Scan for the cell matching the given text and deliver its (X, Y) coordinate at center. 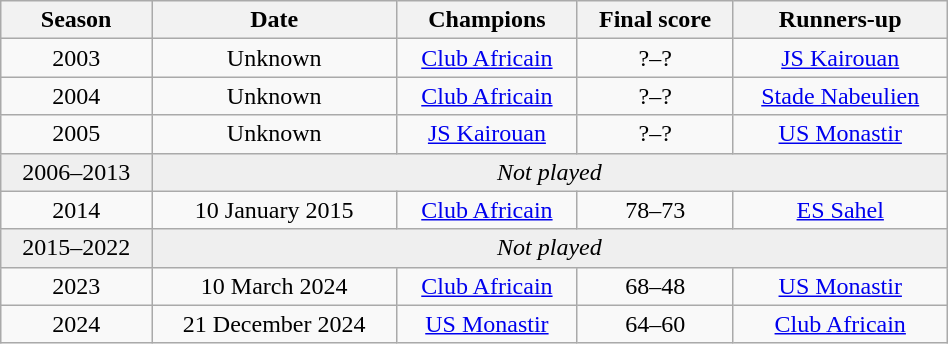
Final score (655, 20)
2024 (76, 324)
Date (274, 20)
2023 (76, 286)
Runners-up (840, 20)
10 January 2015 (274, 210)
2004 (76, 96)
ES Sahel (840, 210)
2014 (76, 210)
10 March 2024 (274, 286)
2015–2022 (76, 248)
Season (76, 20)
68–48 (655, 286)
2003 (76, 58)
2006–2013 (76, 172)
Champions (487, 20)
Stade Nabeulien (840, 96)
2005 (76, 134)
21 December 2024 (274, 324)
78–73 (655, 210)
64–60 (655, 324)
